Scan for the cell matching the given text and deliver its [X, Y] coordinate at center. 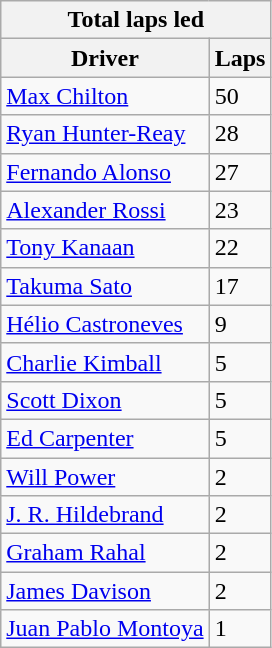
Alexander Rossi [105, 210]
James Davison [105, 591]
Fernando Alonso [105, 172]
27 [240, 172]
Scott Dixon [105, 400]
50 [240, 96]
Takuma Sato [105, 286]
Will Power [105, 477]
9 [240, 324]
Ryan Hunter-Reay [105, 134]
23 [240, 210]
Charlie Kimball [105, 362]
J. R. Hildebrand [105, 515]
Max Chilton [105, 96]
Graham Rahal [105, 553]
28 [240, 134]
22 [240, 248]
Juan Pablo Montoya [105, 629]
Total laps led [136, 20]
1 [240, 629]
Tony Kanaan [105, 248]
Hélio Castroneves [105, 324]
17 [240, 286]
Laps [240, 58]
Ed Carpenter [105, 438]
Driver [105, 58]
